Output the (X, Y) coordinate of the center of the cell containing the given text.  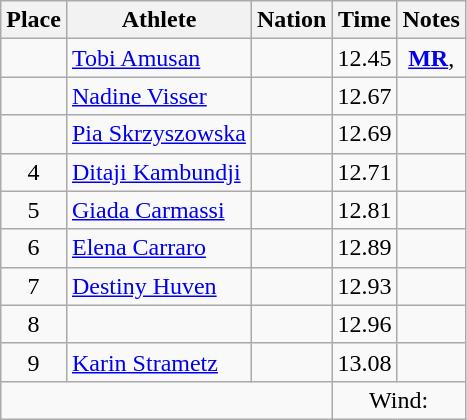
Wind: (398, 400)
Giada Carmassi (158, 210)
4 (34, 172)
Nadine Visser (158, 96)
13.08 (364, 362)
8 (34, 324)
12.67 (364, 96)
5 (34, 210)
Place (34, 20)
Notes (431, 20)
12.45 (364, 58)
12.81 (364, 210)
12.89 (364, 248)
Nation (291, 20)
Karin Strametz (158, 362)
Pia Skrzyszowska (158, 134)
12.69 (364, 134)
Time (364, 20)
7 (34, 286)
12.71 (364, 172)
9 (34, 362)
MR, (431, 58)
Destiny Huven (158, 286)
Athlete (158, 20)
6 (34, 248)
12.96 (364, 324)
12.93 (364, 286)
Ditaji Kambundji (158, 172)
Tobi Amusan (158, 58)
Elena Carraro (158, 248)
